Find where the given text appears and provide that cell's center as [X, Y] coordinate. 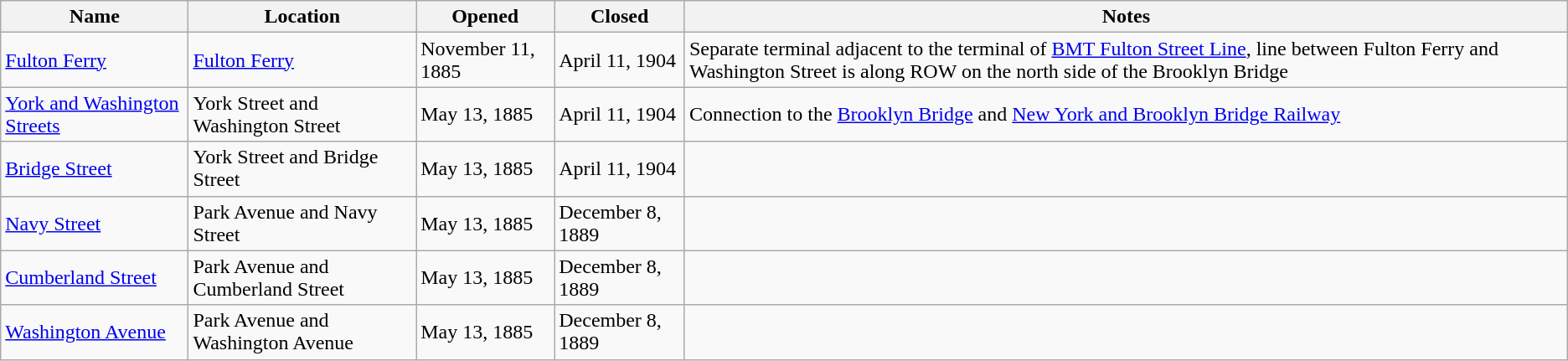
Connection to the Brooklyn Bridge and New York and Brooklyn Bridge Railway [1126, 114]
Notes [1126, 17]
Navy Street [95, 223]
York Street and Washington Street [302, 114]
Park Avenue and Washington Avenue [302, 332]
Opened [486, 17]
Park Avenue and Navy Street [302, 223]
Name [95, 17]
Park Avenue and Cumberland Street [302, 278]
Bridge Street [95, 169]
Washington Avenue [95, 332]
York Street and Bridge Street [302, 169]
Cumberland Street [95, 278]
November 11, 1885 [486, 60]
Location [302, 17]
York and Washington Streets [95, 114]
Closed [620, 17]
